Provide the (X, Y) coordinate of the cell's center where the given text is located.  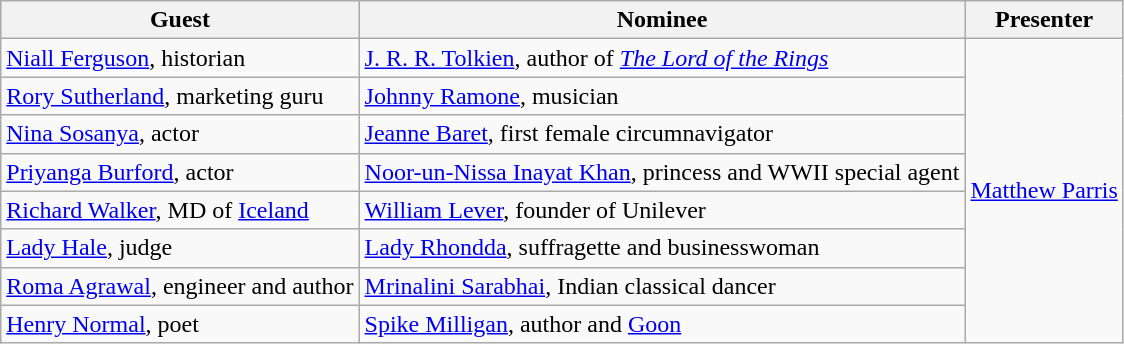
Roma Agrawal, engineer and author (180, 286)
Mrinalini Sarabhai, Indian classical dancer (662, 286)
Jeanne Baret, first female circumnavigator (662, 134)
Henry Normal, poet (180, 324)
Johnny Ramone, musician (662, 96)
Spike Milligan, author and Goon (662, 324)
J. R. R. Tolkien, author of The Lord of the Rings (662, 58)
Guest (180, 20)
Nominee (662, 20)
Priyanga Burford, actor (180, 172)
Rory Sutherland, marketing guru (180, 96)
Richard Walker, MD of Iceland (180, 210)
William Lever, founder of Unilever (662, 210)
Lady Hale, judge (180, 248)
Presenter (1044, 20)
Noor-un-Nissa Inayat Khan, princess and WWII special agent (662, 172)
Niall Ferguson, historian (180, 58)
Lady Rhondda, suffragette and businesswoman (662, 248)
Nina Sosanya, actor (180, 134)
Matthew Parris (1044, 191)
